Provide the (x, y) coordinate of the cell's center where the given text is located.  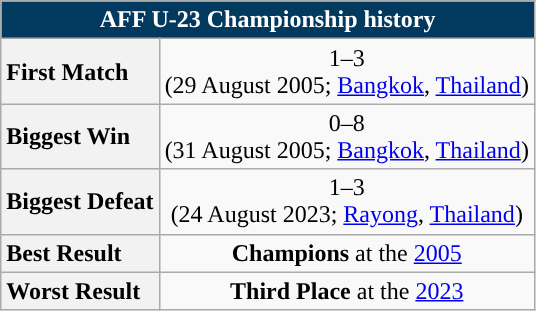
Biggest Win (80, 136)
First Match (80, 72)
1–3 (29 August 2005; Bangkok, Thailand) (346, 72)
Third Place at the 2023 (346, 291)
0–8 (31 August 2005; Bangkok, Thailand) (346, 136)
Biggest Defeat (80, 202)
Champions at the 2005 (346, 253)
AFF U-23 Championship history (268, 20)
Worst Result (80, 291)
Best Result (80, 253)
1–3 (24 August 2023; Rayong, Thailand) (346, 202)
